Detect which cell encompasses the target text, then output its [x, y] center coordinate. 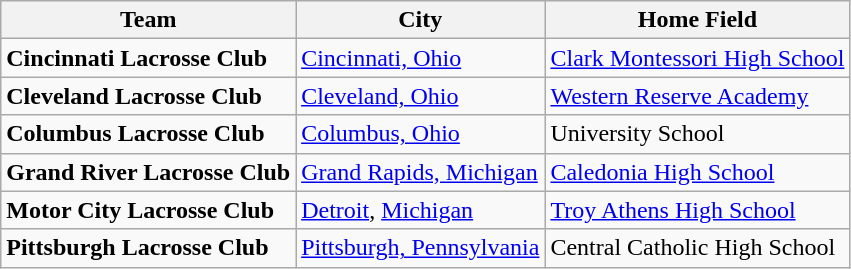
Central Catholic High School [698, 248]
Columbus, Ohio [420, 134]
Cleveland, Ohio [420, 96]
Grand River Lacrosse Club [148, 172]
City [420, 20]
Clark Montessori High School [698, 58]
Team [148, 20]
Pittsburgh, Pennsylvania [420, 248]
Pittsburgh Lacrosse Club [148, 248]
Cleveland Lacrosse Club [148, 96]
Cincinnati Lacrosse Club [148, 58]
Detroit, Michigan [420, 210]
Columbus Lacrosse Club [148, 134]
Troy Athens High School [698, 210]
Grand Rapids, Michigan [420, 172]
Cincinnati, Ohio [420, 58]
Caledonia High School [698, 172]
Home Field [698, 20]
University School [698, 134]
Western Reserve Academy [698, 96]
Motor City Lacrosse Club [148, 210]
